Pinpoint the cell where the given text exists, returning its (x, y) midpoint coordinate. 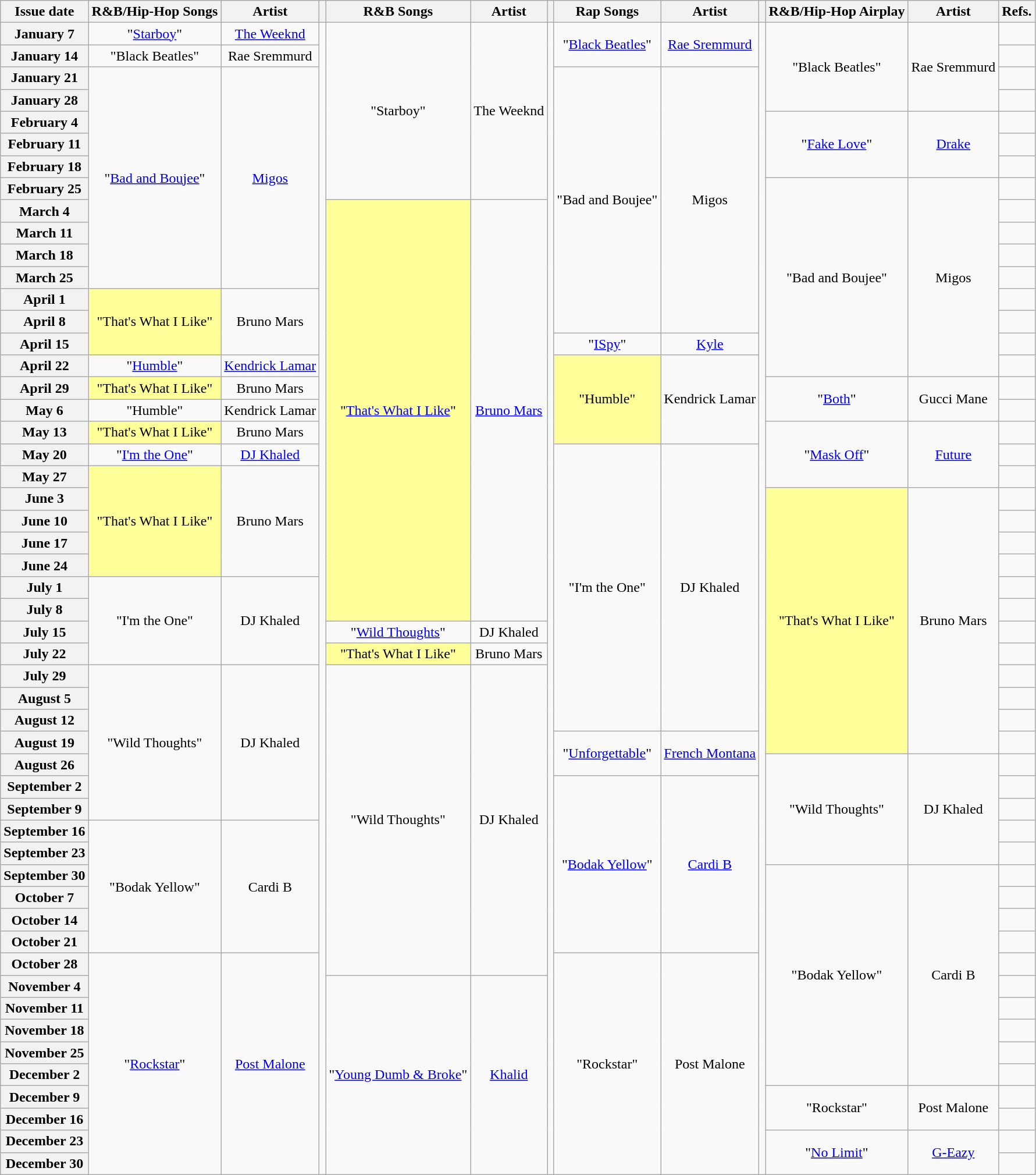
August 12 (44, 720)
September 9 (44, 809)
December 2 (44, 1075)
May 27 (44, 477)
French Montana (710, 754)
August 5 (44, 698)
March 18 (44, 255)
"Young Dumb & Broke" (398, 1075)
Kyle (710, 344)
January 21 (44, 78)
February 18 (44, 166)
November 18 (44, 1031)
June 24 (44, 565)
October 28 (44, 964)
December 23 (44, 1141)
October 21 (44, 942)
February 4 (44, 122)
April 1 (44, 300)
May 6 (44, 410)
January 7 (44, 34)
Gucci Mane (953, 399)
R&B/Hip-Hop Songs (155, 12)
September 23 (44, 853)
July 29 (44, 676)
October 7 (44, 897)
"Unforgettable" (607, 754)
March 4 (44, 211)
April 29 (44, 388)
March 25 (44, 278)
February 25 (44, 189)
December 16 (44, 1119)
R&B Songs (398, 12)
April 8 (44, 322)
April 15 (44, 344)
August 26 (44, 765)
"Both" (836, 399)
July 8 (44, 609)
May 20 (44, 455)
March 11 (44, 233)
"Fake Love" (836, 144)
December 30 (44, 1163)
November 25 (44, 1053)
July 22 (44, 654)
January 14 (44, 56)
September 16 (44, 831)
"Mask Off" (836, 455)
November 4 (44, 986)
December 9 (44, 1097)
August 19 (44, 743)
Rap Songs (607, 12)
Future (953, 455)
September 30 (44, 875)
September 2 (44, 787)
October 14 (44, 920)
June 17 (44, 543)
G-Eazy (953, 1152)
June 10 (44, 521)
"No Limit" (836, 1152)
R&B/Hip-Hop Airplay (836, 12)
June 3 (44, 499)
July 1 (44, 587)
April 22 (44, 366)
May 13 (44, 432)
Khalid (509, 1075)
November 11 (44, 1009)
"ISpy" (607, 344)
Refs. (1017, 12)
February 11 (44, 144)
January 28 (44, 100)
July 15 (44, 631)
Drake (953, 144)
Issue date (44, 12)
